Scan for the cell matching the given text and deliver its [x, y] coordinate at center. 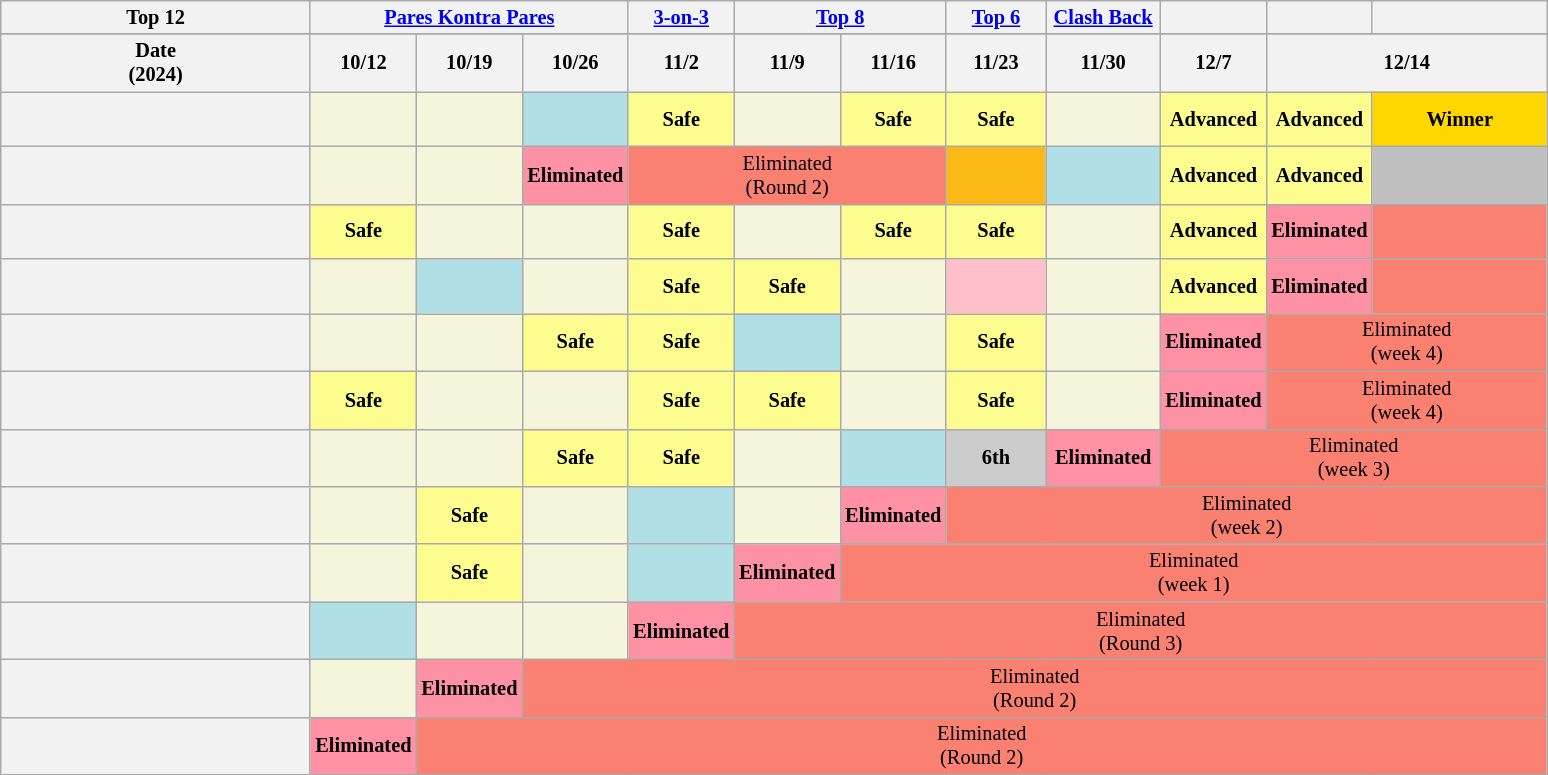
11/30 [1104, 63]
6th [996, 458]
Eliminated(week 1) [1194, 573]
11/2 [681, 63]
Top 12 [156, 17]
10/26 [575, 63]
Pares Kontra Pares [469, 17]
11/9 [787, 63]
12/14 [1406, 63]
10/12 [363, 63]
Top 6 [996, 17]
Eliminated(Round 3) [1140, 631]
12/7 [1213, 63]
10/19 [469, 63]
Winner [1460, 120]
Date(2024) [156, 63]
Eliminated(week 2) [1246, 515]
11/16 [893, 63]
3-on-3 [681, 17]
Eliminated(week 3) [1354, 458]
Clash Back [1104, 17]
11/23 [996, 63]
Top 8 [840, 17]
